Find where the given text appears and provide that cell's center as (x, y) coordinate. 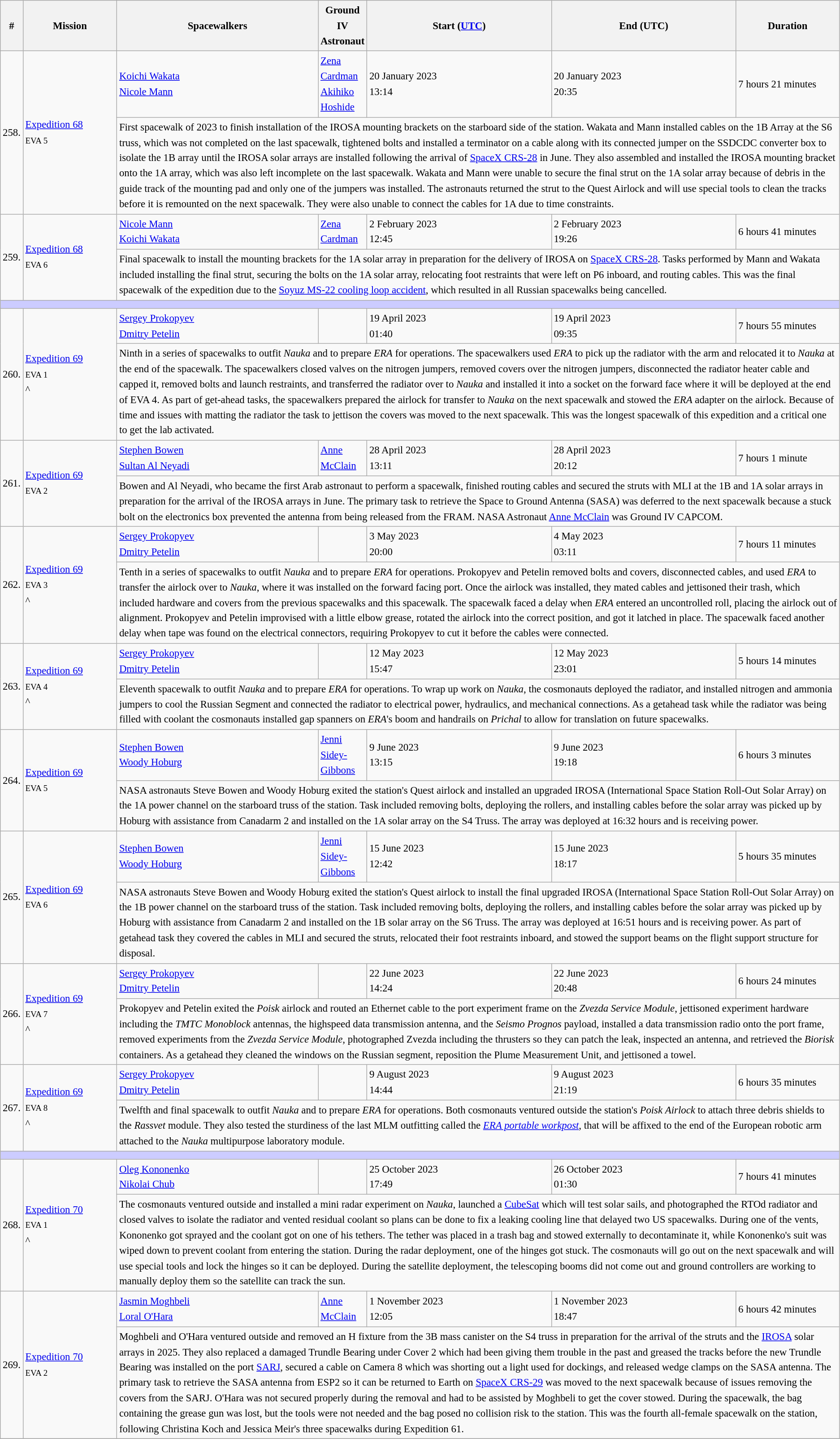
267. (12, 1108)
6 hours 41 minutes (788, 231)
264. (12, 780)
9 June 202319:18 (644, 755)
Oleg Kononenko Nikolai Chub (218, 1177)
3 May 202320:00 (459, 544)
2 February 2023 19:26 (644, 231)
7 hours 41 minutes (788, 1177)
Ground IV Astronaut (342, 26)
260. (12, 375)
Expedition 69EVA 7^ (70, 1014)
15 June 202312:42 (459, 856)
269. (12, 1365)
20 January 2023 20:35 (644, 84)
6 hours 42 minutes (788, 1309)
28 April 202313:11 (459, 458)
28 April 202320:12 (644, 458)
7 hours 55 minutes (788, 326)
Expedition 70EVA 2 (70, 1365)
Duration (788, 26)
Stephen Bowen Sultan Al Neyadi (218, 458)
15 June 202318:17 (644, 856)
Expedition 69EVA 2 (70, 483)
7 hours 21 minutes (788, 84)
6 hours 35 minutes (788, 1083)
5 hours 14 minutes (788, 661)
22 June 202314:24 (459, 981)
263. (12, 687)
Expedition 69EVA 6 (70, 898)
Expedition 69EVA 3^ (70, 585)
265. (12, 898)
Zena Cardman (342, 231)
Jasmin Moghbeli Loral O'Hara (218, 1309)
# (12, 26)
22 June 202320:48 (644, 981)
12 May 202323:01 (644, 661)
Koichi Wakata Nicole Mann (218, 84)
Expedition 69EVA 4^ (70, 687)
Spacewalkers (218, 26)
9 August 202314:44 (459, 1083)
7 hours 1 minute (788, 458)
Expedition 68EVA 6 (70, 257)
261. (12, 483)
19 April 202309:35 (644, 326)
Expedition 70EVA 1^ (70, 1225)
258. (12, 133)
26 October 202301:30 (644, 1177)
268. (12, 1225)
Expedition 68EVA 5 (70, 133)
259. (12, 257)
262. (12, 585)
9 June 202313:15 (459, 755)
25 October 202317:49 (459, 1177)
Start (UTC) (459, 26)
1 November 202318:47 (644, 1309)
1 November 202312:05 (459, 1309)
7 hours 11 minutes (788, 544)
5 hours 35 minutes (788, 856)
Expedition 69EVA 5 (70, 780)
4 May 202303:11 (644, 544)
20 January 2023 13:14 (459, 84)
19 April 202301:40 (459, 326)
Nicole Mann Koichi Wakata (218, 231)
266. (12, 1014)
6 hours 24 minutes (788, 981)
End (UTC) (644, 26)
9 August 202321:19 (644, 1083)
Mission (70, 26)
6 hours 3 minutes (788, 755)
Expedition 69EVA 1^ (70, 375)
Zena Cardman Akihiko Hoshide (342, 84)
12 May 202315:47 (459, 661)
2 February 2023 12:45 (459, 231)
Expedition 69EVA 8^ (70, 1108)
